Search for the cell housing the specified text and yield its (X, Y) center coordinate. 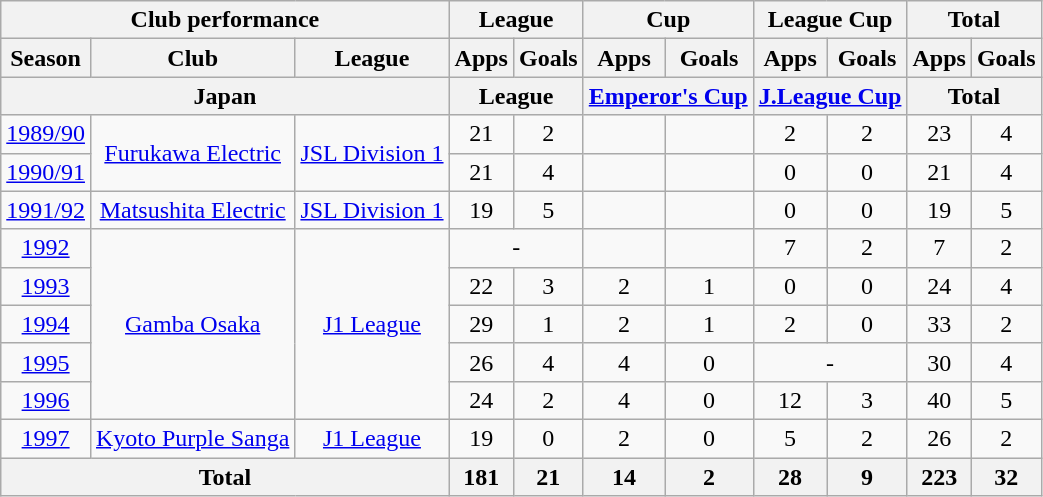
Furukawa Electric (192, 153)
9 (867, 477)
22 (481, 286)
1994 (46, 324)
12 (790, 400)
J.League Cup (830, 96)
1991/92 (46, 210)
1996 (46, 400)
1993 (46, 286)
Club (192, 58)
1997 (46, 438)
1989/90 (46, 134)
Club performance (225, 20)
Kyoto Purple Sanga (192, 438)
League Cup (830, 20)
Gamba Osaka (192, 324)
Season (46, 58)
40 (939, 400)
32 (1006, 477)
Matsushita Electric (192, 210)
23 (939, 134)
181 (481, 477)
Emperor's Cup (668, 96)
1992 (46, 248)
Japan (225, 96)
33 (939, 324)
1995 (46, 362)
30 (939, 362)
14 (624, 477)
223 (939, 477)
1990/91 (46, 172)
29 (481, 324)
Cup (668, 20)
28 (790, 477)
